Provide the [x, y] coordinate of the cell's center where the given text is located.  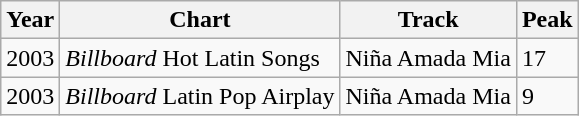
9 [547, 96]
Track [428, 20]
17 [547, 58]
Chart [200, 20]
Year [30, 20]
Peak [547, 20]
Billboard Hot Latin Songs [200, 58]
Billboard Latin Pop Airplay [200, 96]
